For the text-containing cell, return its midpoint in [x, y] coordinate format. 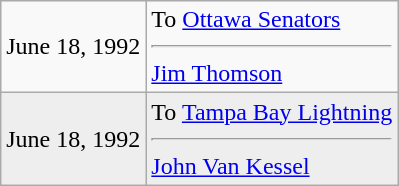
To Tampa Bay LightningJohn Van Kessel [272, 139]
To Ottawa SenatorsJim Thomson [272, 47]
